Output the [x, y] coordinate of the center of the cell containing the given text.  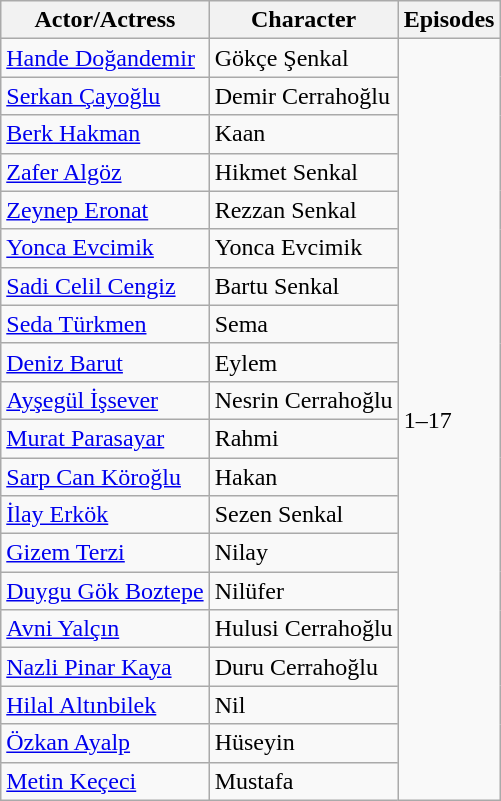
Kaan [304, 134]
Sarp Can Köroğlu [105, 477]
Demir Cerrahoğlu [304, 96]
Hulusi Cerrahoğlu [304, 629]
Avni Yalçın [105, 629]
Rezzan Senkal [304, 210]
Hikmet Senkal [304, 172]
Seda Türkmen [105, 324]
Nesrin Cerrahoğlu [304, 400]
Sadi Celil Cengiz [105, 286]
Mustafa [304, 781]
Bartu Senkal [304, 286]
Zeynep Eronat [105, 210]
Ayşegül İşsever [105, 400]
Nazli Pinar Kaya [105, 667]
Deniz Barut [105, 362]
İlay Erkök [105, 515]
Murat Parasayar [105, 438]
Hande Doğandemir [105, 58]
Gökçe Şenkal [304, 58]
Serkan Çayoğlu [105, 96]
Hüseyin [304, 743]
Berk Hakman [105, 134]
Özkan Ayalp [105, 743]
Actor/Actress [105, 20]
Sema [304, 324]
Zafer Algöz [105, 172]
Eylem [304, 362]
Gizem Terzi [105, 553]
1–17 [449, 420]
Sezen Senkal [304, 515]
Episodes [449, 20]
Duygu Gök Boztepe [105, 591]
Duru Cerrahoğlu [304, 667]
Nil [304, 705]
Character [304, 20]
Nilay [304, 553]
Metin Keçeci [105, 781]
Rahmi [304, 438]
Nilüfer [304, 591]
Hilal Altınbilek [105, 705]
Hakan [304, 477]
